Capture the cell that displays the provided text and extract its (x, y) central coordinate. 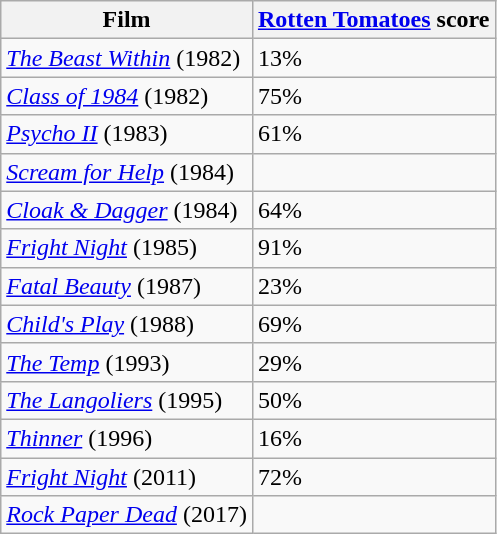
50% (374, 400)
Rotten Tomatoes score (374, 20)
Thinner (1996) (127, 438)
72% (374, 477)
Child's Play (1988) (127, 324)
61% (374, 134)
The Beast Within (1982) (127, 58)
23% (374, 286)
69% (374, 324)
29% (374, 362)
Psycho II (1983) (127, 134)
Class of 1984 (1982) (127, 96)
64% (374, 210)
Film (127, 20)
The Langoliers (1995) (127, 400)
Fright Night (2011) (127, 477)
The Temp (1993) (127, 362)
16% (374, 438)
Cloak & Dagger (1984) (127, 210)
91% (374, 248)
Fatal Beauty (1987) (127, 286)
75% (374, 96)
Scream for Help (1984) (127, 172)
Fright Night (1985) (127, 248)
Rock Paper Dead (2017) (127, 515)
13% (374, 58)
